Return the [X, Y] coordinate for the center point of the cell that contains the specified text.  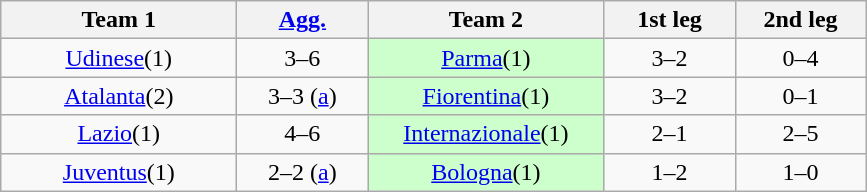
0–1 [800, 96]
Lazio(1) [119, 134]
Bologna(1) [486, 172]
2–5 [800, 134]
1–2 [670, 172]
Team 1 [119, 20]
Fiorentina(1) [486, 96]
4–6 [302, 134]
Atalanta(2) [119, 96]
3–3 (a) [302, 96]
Juventus(1) [119, 172]
Parma(1) [486, 58]
Agg. [302, 20]
2–1 [670, 134]
3–6 [302, 58]
2nd leg [800, 20]
1–0 [800, 172]
2–2 (a) [302, 172]
Team 2 [486, 20]
1st leg [670, 20]
0–4 [800, 58]
Internazionale(1) [486, 134]
Udinese(1) [119, 58]
